Provide the (x, y) coordinate of the cell's center where the given text is located.  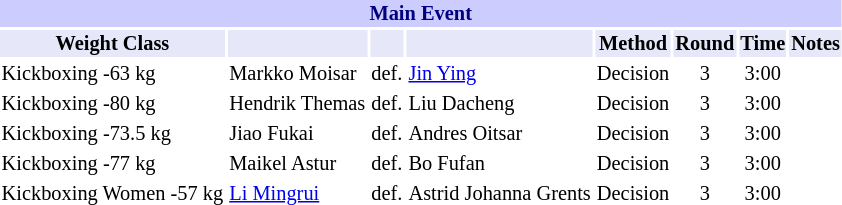
Kickboxing -63 kg (112, 74)
Maikel Astur (298, 164)
Jiao Fukai (298, 134)
Round (705, 44)
Main Event (420, 14)
Bo Fufan (500, 164)
Notes (816, 44)
Andres Oitsar (500, 134)
Kickboxing -80 kg (112, 104)
Liu Dacheng (500, 104)
Markko Moisar (298, 74)
Weight Class (112, 44)
Jin Ying (500, 74)
Kickboxing -77 kg (112, 164)
Kickboxing -73.5 kg (112, 134)
Time (763, 44)
Method (632, 44)
Hendrik Themas (298, 104)
